Locate the cell with the specified text and output its (x, y) center coordinate. 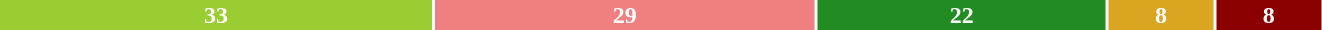
29 (625, 15)
22 (962, 15)
33 (216, 15)
